Output the (x, y) coordinate of the center of the cell containing the given text.  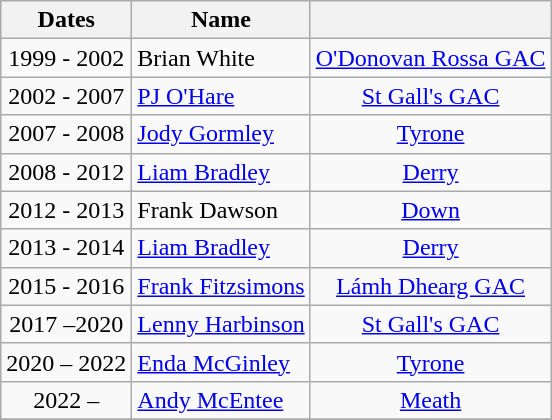
Frank Dawson (221, 210)
Lámh Dhearg GAC (430, 286)
2007 - 2008 (66, 134)
2022 – (66, 400)
2017 –2020 (66, 324)
2012 - 2013 (66, 210)
Andy McEntee (221, 400)
1999 - 2002 (66, 58)
PJ O'Hare (221, 96)
Jody Gormley (221, 134)
Frank Fitzsimons (221, 286)
Enda McGinley (221, 362)
Brian White (221, 58)
Down (430, 210)
O'Donovan Rossa GAC (430, 58)
2002 - 2007 (66, 96)
2013 - 2014 (66, 248)
2015 - 2016 (66, 286)
Name (221, 20)
Lenny Harbinson (221, 324)
2008 - 2012 (66, 172)
2020 – 2022 (66, 362)
Dates (66, 20)
Meath (430, 400)
